Return the [x, y] coordinate for the center point of the cell that contains the specified text.  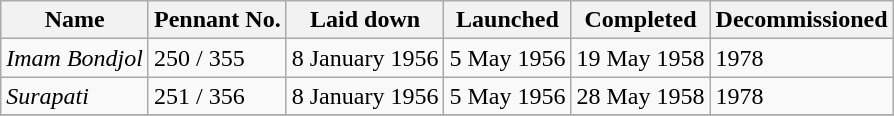
Name [75, 20]
251 / 356 [217, 96]
Imam Bondjol [75, 58]
250 / 355 [217, 58]
Launched [508, 20]
19 May 1958 [640, 58]
Decommissioned [802, 20]
Laid down [365, 20]
Completed [640, 20]
Surapati [75, 96]
28 May 1958 [640, 96]
Pennant No. [217, 20]
